Detect which cell encompasses the target text, then output its (X, Y) center coordinate. 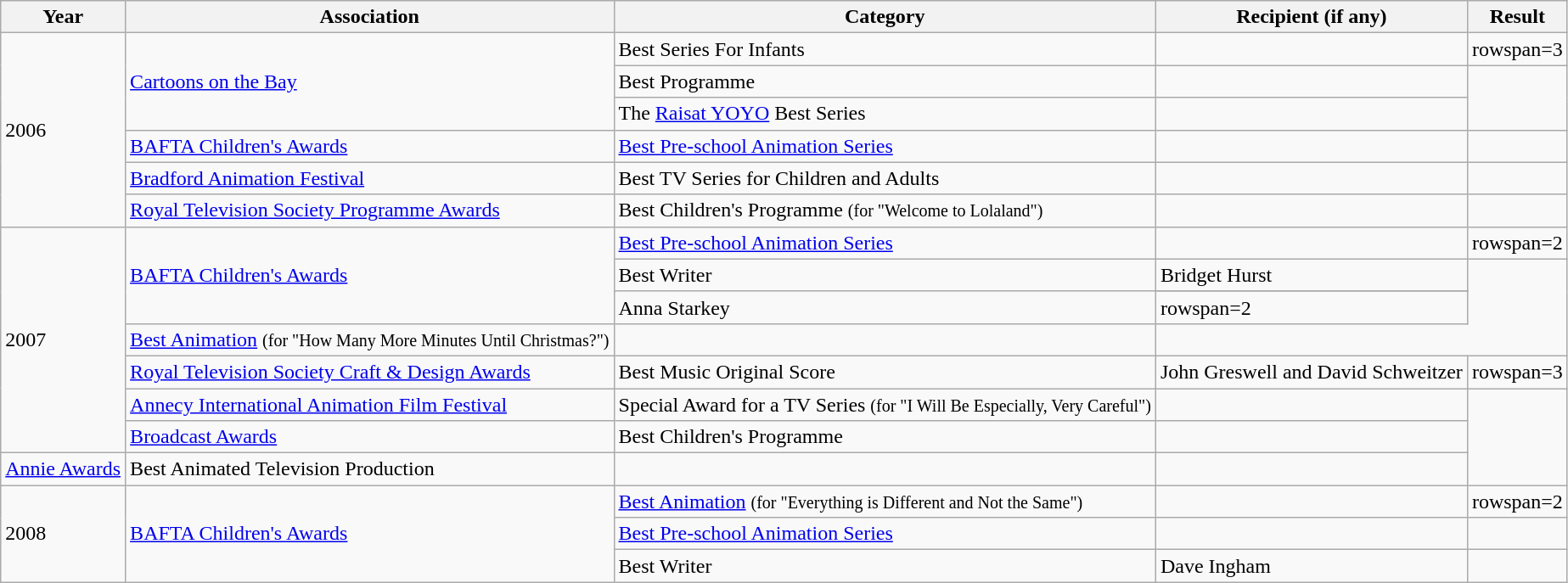
The Raisat YOYO Best Series (885, 114)
Best Animated Television Production (370, 469)
Best Children's Programme (885, 437)
2008 (63, 534)
Royal Television Society Programme Awards (370, 210)
Best TV Series for Children and Adults (885, 178)
Best Animation (for "Everything is Different and Not the Same") (885, 502)
Annie Awards (63, 469)
Best Music Original Score (885, 372)
Best Animation (for "How Many More Minutes Until Christmas?") (370, 339)
Association (370, 17)
Dave Ingham (1311, 566)
Special Award for a TV Series (for "I Will Be Especially, Very Careful") (885, 405)
Broadcast Awards (370, 437)
Royal Television Society Craft & Design Awards (370, 372)
2007 (63, 339)
Cartoons on the Bay (370, 81)
Annecy International Animation Film Festival (370, 405)
Anna Starkey (885, 307)
Best Programme (885, 81)
Bridget Hurst (1311, 275)
Bradford Animation Festival (370, 178)
Result (1517, 17)
Best Children's Programme (for "Welcome to Lolaland") (885, 210)
Best Series For Infants (885, 49)
2006 (63, 130)
Recipient (if any) (1311, 17)
Category (885, 17)
Year (63, 17)
John Greswell and David Schweitzer (1311, 372)
